Find where the given text appears and provide that cell's center as (x, y) coordinate. 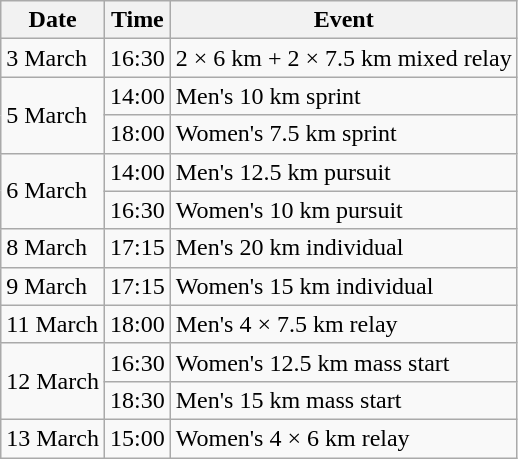
Men's 12.5 km pursuit (344, 172)
Women's 10 km pursuit (344, 210)
Date (53, 20)
6 March (53, 191)
9 March (53, 286)
5 March (53, 115)
13 March (53, 438)
12 March (53, 381)
8 March (53, 248)
3 March (53, 58)
Women's 4 × 6 km relay (344, 438)
11 March (53, 324)
Men's 20 km individual (344, 248)
Men's 10 km sprint (344, 96)
Women's 15 km individual (344, 286)
Men's 15 km mass start (344, 400)
15:00 (137, 438)
Men's 4 × 7.5 km relay (344, 324)
Women's 12.5 km mass start (344, 362)
2 × 6 km + 2 × 7.5 km mixed relay (344, 58)
Women's 7.5 km sprint (344, 134)
18:30 (137, 400)
Time (137, 20)
Event (344, 20)
